From the cell containing the given text, extract its center point as [X, Y] coordinate. 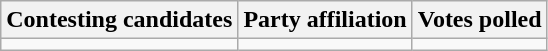
Votes polled [480, 20]
Party affiliation [325, 20]
Contesting candidates [120, 20]
